Find where the given text appears and provide that cell's center as [x, y] coordinate. 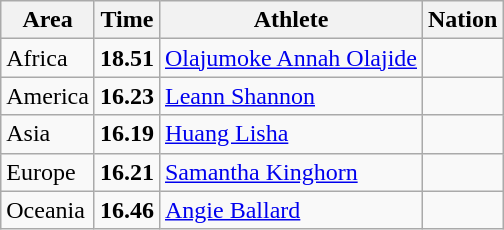
16.21 [126, 172]
Nation [463, 20]
Huang Lisha [290, 134]
18.51 [126, 58]
16.19 [126, 134]
16.46 [126, 210]
America [48, 96]
Samantha Kinghorn [290, 172]
Leann Shannon [290, 96]
Europe [48, 172]
Area [48, 20]
Angie Ballard [290, 210]
Time [126, 20]
Athlete [290, 20]
Africa [48, 58]
16.23 [126, 96]
Olajumoke Annah Olajide [290, 58]
Oceania [48, 210]
Asia [48, 134]
